Capture the cell that displays the provided text and extract its (x, y) central coordinate. 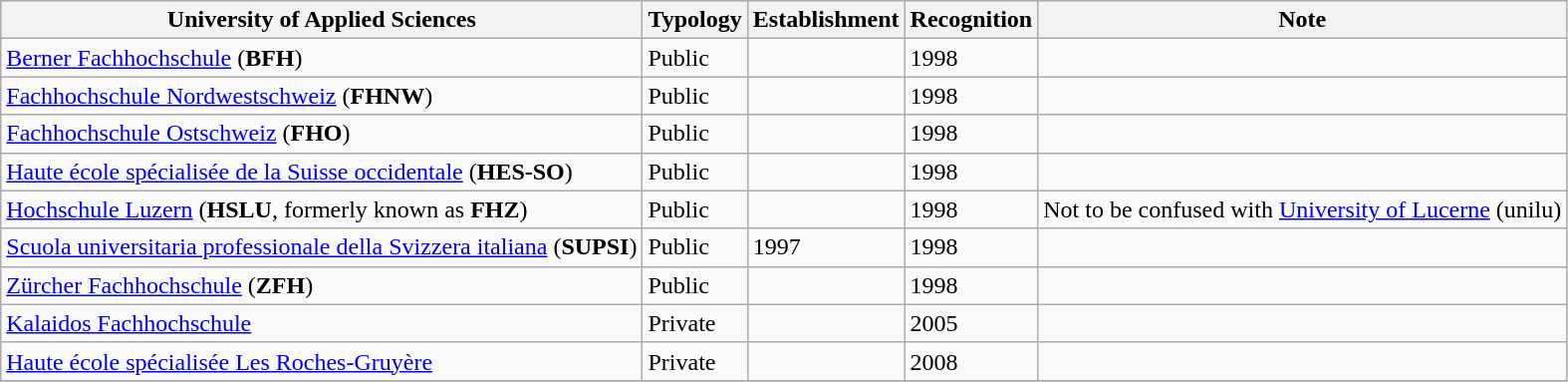
Hochschule Luzern (HSLU, formerly known as FHZ) (322, 209)
Haute école spécialisée de la Suisse occidentale (HES-SO) (322, 172)
Zürcher Fachhochschule (ZFH) (322, 285)
Berner Fachhochschule (BFH) (322, 58)
Haute école spécialisée Les Roches-Gruyère (322, 361)
Not to be confused with University of Lucerne (unilu) (1303, 209)
1997 (826, 247)
Note (1303, 20)
2005 (971, 323)
Kalaidos Fachhochschule (322, 323)
Establishment (826, 20)
2008 (971, 361)
Scuola universitaria professionale della Svizzera italiana (SUPSI) (322, 247)
Recognition (971, 20)
Fachhochschule Nordwestschweiz (FHNW) (322, 96)
Typology (695, 20)
Fachhochschule Ostschweiz (FHO) (322, 134)
University of Applied Sciences (322, 20)
